Extract the (X, Y) coordinate from the center of the cell holding the provided text.  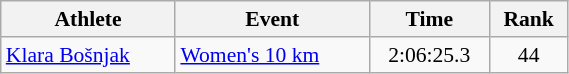
Event (272, 19)
Women's 10 km (272, 55)
Rank (528, 19)
Klara Bošnjak (88, 55)
2:06:25.3 (429, 55)
44 (528, 55)
Athlete (88, 19)
Time (429, 19)
